Scan for the cell matching the given text and deliver its (x, y) coordinate at center. 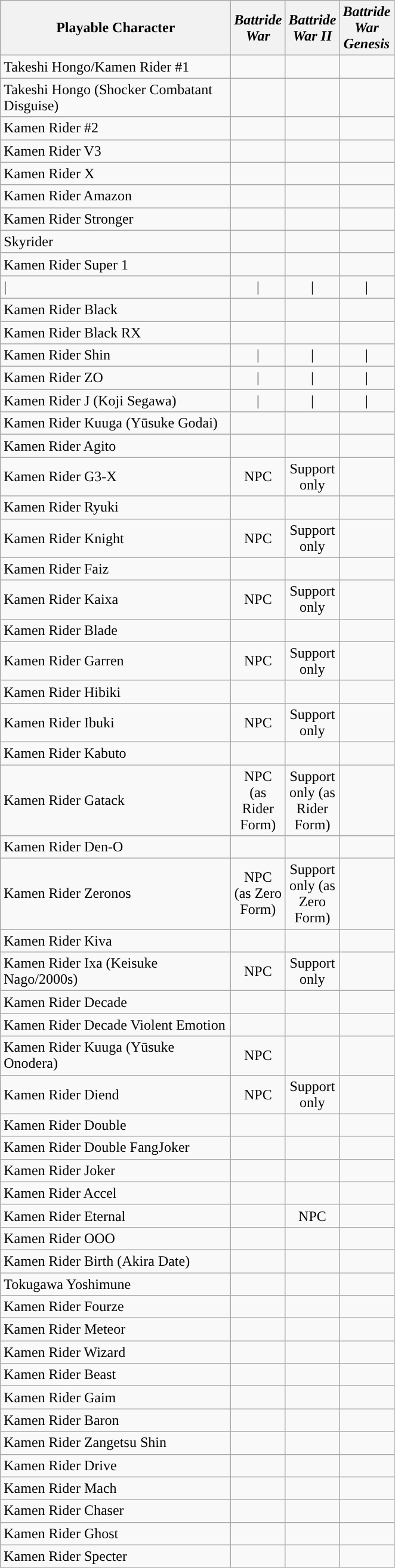
Kamen Rider Kuuga (Yūsuke Onodera) (116, 1055)
Kamen Rider Birth (Akira Date) (116, 1261)
Kamen Rider OOO (116, 1238)
Kamen Rider Ghost (116, 1533)
Kamen Rider Joker (116, 1170)
Kamen Rider Hibiki (116, 692)
Tokugawa Yoshimune (116, 1284)
Kamen Rider Baron (116, 1420)
Kamen Rider Kaixa (116, 600)
Kamen Rider Garren (116, 661)
Kamen Rider Zeronos (116, 894)
Kamen Rider Zangetsu Shin (116, 1443)
Kamen Rider Kiva (116, 941)
Kamen Rider Knight (116, 538)
Kamen Rider Drive (116, 1465)
Support only (as Rider Form) (313, 800)
Kamen Rider G3-X (116, 477)
Kamen Rider Black RX (116, 332)
Kamen Rider Gaim (116, 1397)
NPC (as Zero Form) (258, 894)
Battride War (258, 28)
Support only (as Zero Form) (313, 894)
Takeshi Hongo/Kamen Rider #1 (116, 67)
Kamen Rider Gatack (116, 800)
Kamen Rider Double (116, 1125)
Kamen Rider Black (116, 309)
Kamen Rider Kabuto (116, 753)
Kamen Rider Mach (116, 1488)
Kamen Rider Ibuki (116, 723)
Kamen Rider Eternal (116, 1216)
Kamen Rider Amazon (116, 196)
Kamen Rider Specter (116, 1556)
Battride War Genesis (366, 28)
Kamen Rider Ryuki (116, 507)
NPC (as Rider Form) (258, 800)
Kamen Rider Double FangJoker (116, 1148)
Kamen Rider Stronger (116, 219)
Takeshi Hongo (Shocker Combatant Disguise) (116, 98)
Kamen Rider Den-O (116, 847)
Kamen Rider Decade Violent Emotion (116, 1025)
Kamen Rider ZO (116, 378)
Kamen Rider Decade (116, 1002)
Kamen Rider J (Koji Segawa) (116, 401)
Kamen Rider Diend (116, 1095)
Kamen Rider Chaser (116, 1511)
Kamen Rider V3 (116, 151)
Kamen Rider Faiz (116, 569)
Kamen Rider #2 (116, 128)
Kamen Rider Fourze (116, 1307)
Kamen Rider Shin (116, 355)
Kamen Rider Meteor (116, 1330)
Kamen Rider X (116, 173)
Kamen Rider Accel (116, 1193)
Battride War II (313, 28)
Kamen Rider Ixa (Keisuke Nago/2000s) (116, 972)
Skyrider (116, 241)
Kamen Rider Super 1 (116, 264)
Kamen Rider Wizard (116, 1352)
Kamen Rider Blade (116, 630)
Kamen Rider Beast (116, 1375)
Kamen Rider Kuuga (Yūsuke Godai) (116, 423)
Kamen Rider Agito (116, 446)
Playable Character (116, 28)
